For the text-containing cell, return its midpoint in [x, y] coordinate format. 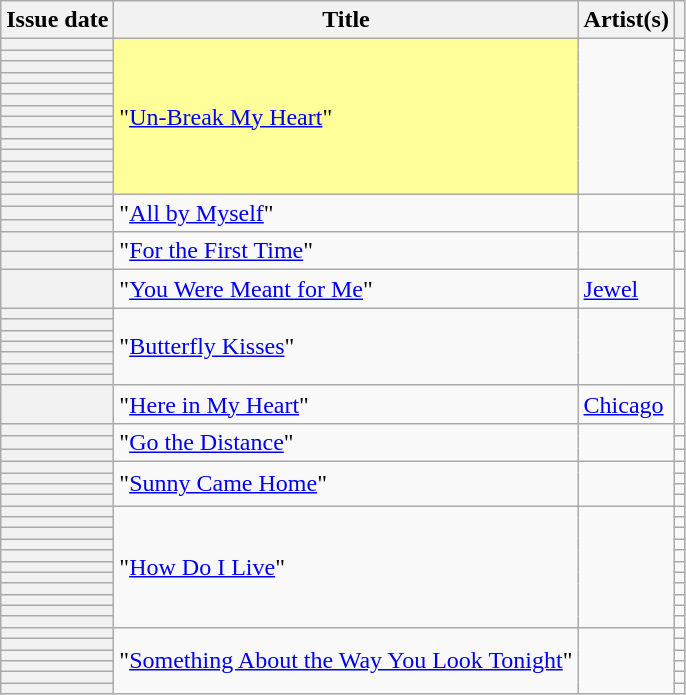
Artist(s) [626, 20]
"All by Myself" [346, 213]
Title [346, 20]
Issue date [58, 20]
"Here in My Heart" [346, 404]
Chicago [626, 404]
"Sunny Came Home" [346, 483]
"Un-Break My Heart" [346, 116]
"You Were Meant for Me" [346, 289]
"How Do I Live" [346, 567]
"Butterfly Kisses" [346, 346]
Jewel [626, 289]
"Something About the Way You Look Tonight" [346, 660]
"For the First Time" [346, 251]
"Go the Distance" [346, 442]
